Detect which cell encompasses the target text, then output its (x, y) center coordinate. 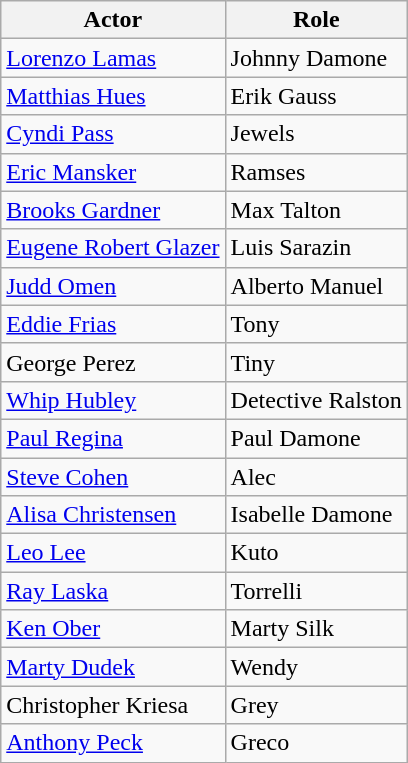
George Perez (113, 362)
Luis Sarazin (316, 248)
Alberto Manuel (316, 286)
Erik Gauss (316, 96)
Marty Silk (316, 629)
Matthias Hues (113, 96)
Paul Damone (316, 438)
Eric Mansker (113, 172)
Greco (316, 743)
Paul Regina (113, 438)
Leo Lee (113, 553)
Anthony Peck (113, 743)
Steve Cohen (113, 477)
Tony (316, 324)
Isabelle Damone (316, 515)
Ray Laska (113, 591)
Cyndi Pass (113, 134)
Alec (316, 477)
Whip Hubley (113, 400)
Eddie Frias (113, 324)
Kuto (316, 553)
Role (316, 20)
Marty Dudek (113, 667)
Wendy (316, 667)
Ramses (316, 172)
Brooks Gardner (113, 210)
Ken Ober (113, 629)
Christopher Kriesa (113, 705)
Detective Ralston (316, 400)
Judd Omen (113, 286)
Tiny (316, 362)
Lorenzo Lamas (113, 58)
Actor (113, 20)
Max Talton (316, 210)
Grey (316, 705)
Eugene Robert Glazer (113, 248)
Jewels (316, 134)
Johnny Damone (316, 58)
Alisa Christensen (113, 515)
Torrelli (316, 591)
